Locate the cell with the specified text and output its [X, Y] center coordinate. 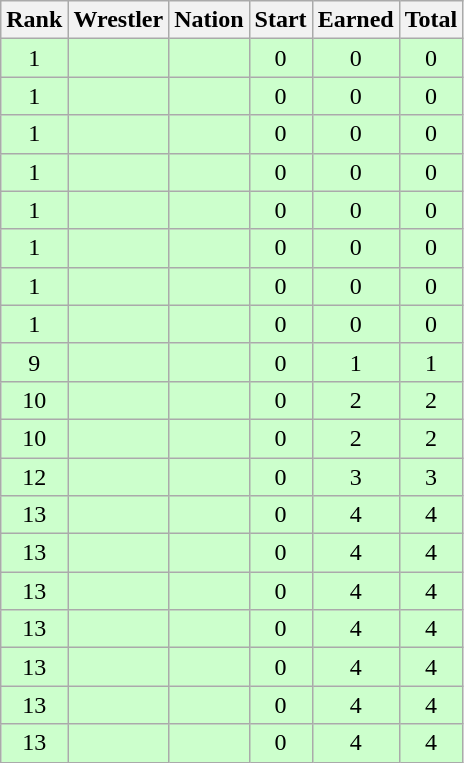
Earned [356, 20]
Wrestler [118, 20]
Total [431, 20]
12 [34, 477]
Nation [209, 20]
Rank [34, 20]
9 [34, 362]
Start [280, 20]
